Detect which cell encompasses the target text, then output its (x, y) center coordinate. 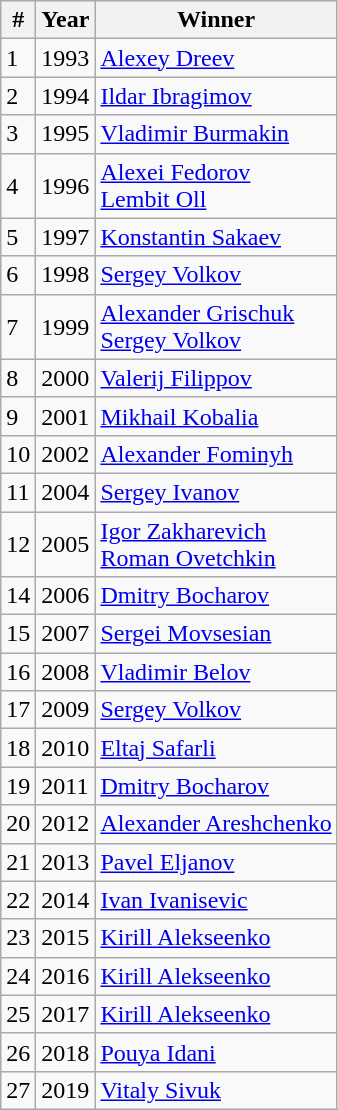
Vladimir Burmakin (216, 134)
Vladimir Belov (216, 672)
8 (18, 378)
1 (18, 58)
Valerij Filippov (216, 378)
2006 (66, 596)
10 (18, 454)
Alexander Fominyh (216, 454)
2001 (66, 416)
2015 (66, 938)
4 (18, 186)
26 (18, 1052)
6 (18, 275)
2 (18, 96)
11 (18, 492)
22 (18, 900)
23 (18, 938)
2010 (66, 748)
# (18, 20)
Eltaj Safarli (216, 748)
Sergei Movsesian (216, 634)
Igor Zakharevich Roman Ovetchkin (216, 544)
16 (18, 672)
Alexey Dreev (216, 58)
2005 (66, 544)
1997 (66, 237)
Alexei Fedorov Lembit Oll (216, 186)
1996 (66, 186)
2004 (66, 492)
2019 (66, 1090)
18 (18, 748)
3 (18, 134)
1995 (66, 134)
Pavel Eljanov (216, 862)
2013 (66, 862)
5 (18, 237)
1998 (66, 275)
Pouya Idani (216, 1052)
2008 (66, 672)
Ivan Ivanisevic (216, 900)
Konstantin Sakaev (216, 237)
21 (18, 862)
24 (18, 976)
2012 (66, 824)
2002 (66, 454)
2011 (66, 786)
Alexander Areshchenko (216, 824)
15 (18, 634)
1994 (66, 96)
Sergey Ivanov (216, 492)
2017 (66, 1014)
2009 (66, 710)
1999 (66, 326)
2007 (66, 634)
2000 (66, 378)
Vitaly Sivuk (216, 1090)
12 (18, 544)
Year (66, 20)
Mikhail Kobalia (216, 416)
Ildar Ibragimov (216, 96)
Winner (216, 20)
27 (18, 1090)
20 (18, 824)
19 (18, 786)
9 (18, 416)
2014 (66, 900)
2018 (66, 1052)
17 (18, 710)
14 (18, 596)
1993 (66, 58)
25 (18, 1014)
7 (18, 326)
2016 (66, 976)
Alexander Grischuk Sergey Volkov (216, 326)
